For the text-containing cell, return its midpoint in [x, y] coordinate format. 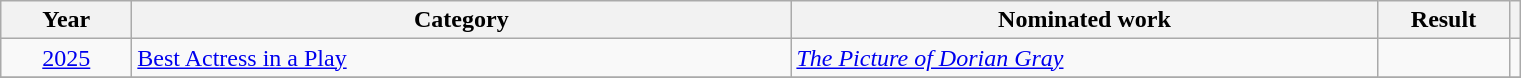
Year [66, 20]
The Picture of Dorian Gray [1084, 58]
Category [462, 20]
Nominated work [1084, 20]
Result [1444, 20]
Best Actress in a Play [462, 58]
2025 [66, 58]
